Provide the [X, Y] coordinate of the cell's center where the given text is located.  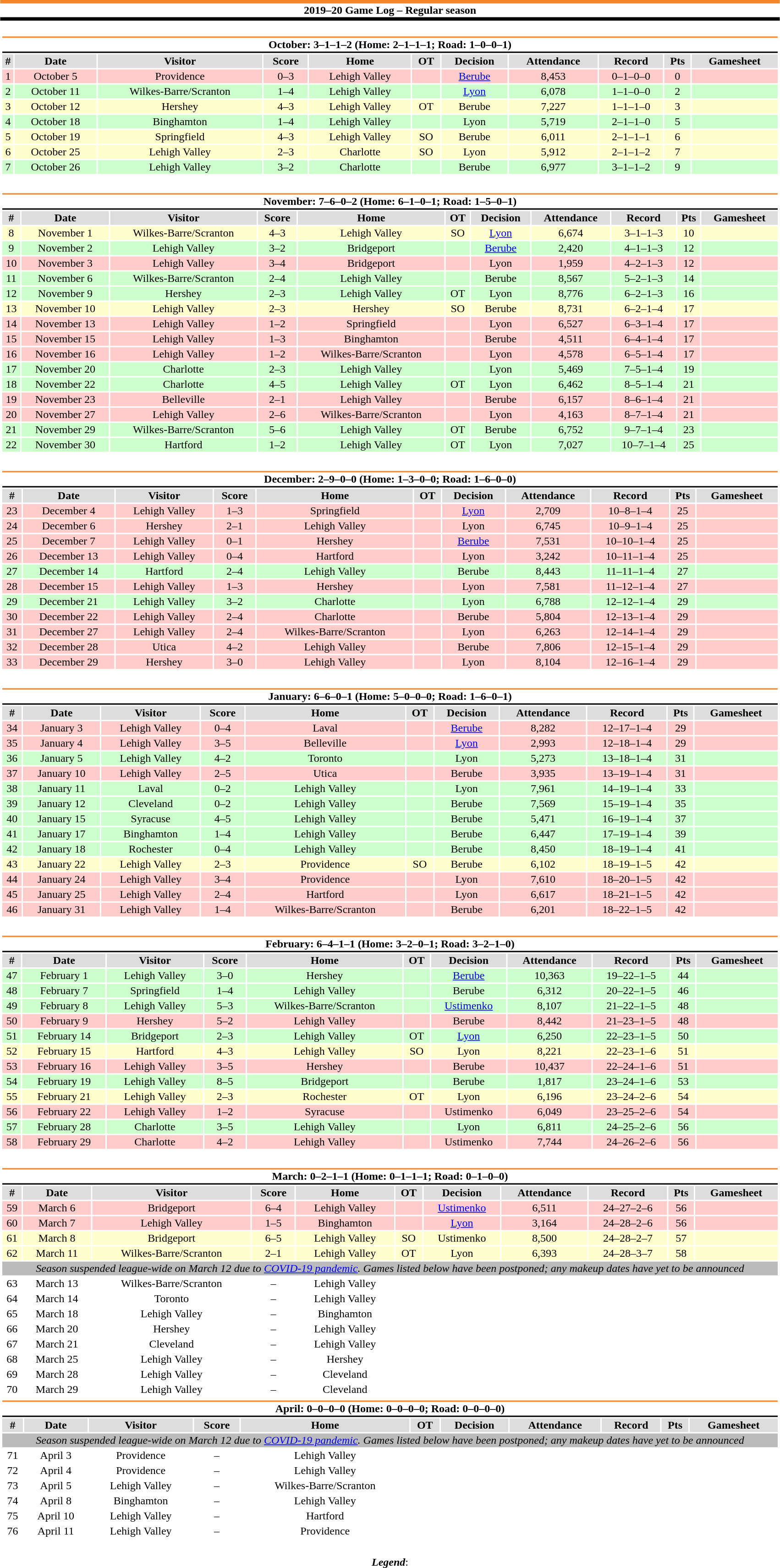
7,531 [548, 541]
6–3–1–4 [643, 324]
18–19–1–4 [627, 849]
0–3 [286, 77]
6,263 [548, 632]
6,977 [553, 167]
6,462 [570, 385]
October 11 [55, 91]
7,806 [548, 647]
April 10 [56, 1516]
November 20 [65, 369]
6,788 [548, 602]
73 [12, 1485]
1–1–0–0 [631, 91]
January 11 [61, 789]
68 [12, 1359]
13–19–1–4 [627, 773]
December 27 [69, 632]
22–23–1–5 [631, 1036]
March 25 [57, 1359]
January 24 [61, 880]
11–12–1–4 [631, 586]
7,569 [543, 803]
5,912 [553, 152]
3–1–1–3 [643, 233]
April: 0–0–0–0 (Home: 0–0–0–0; Road: 0–0–0–0) [390, 1409]
47 [12, 976]
February 7 [64, 990]
6–5 [273, 1238]
6,811 [549, 1127]
11–11–1–4 [631, 572]
March 29 [57, 1389]
March: 0–2–1–1 (Home: 0–1–1–1; Road: 0–1–0–0) [390, 1176]
8–5–1–4 [643, 385]
8,107 [549, 1006]
4 [8, 121]
February 21 [64, 1097]
1 [8, 77]
15–19–1–4 [627, 803]
November 16 [65, 354]
4–2–1–3 [643, 264]
6–4 [273, 1208]
3,935 [543, 773]
19–22–1–5 [631, 976]
February 15 [64, 1051]
8,104 [548, 662]
0 [677, 77]
70 [12, 1389]
4,163 [570, 415]
January 17 [61, 834]
10–9–1–4 [631, 526]
2,420 [570, 248]
6,011 [553, 137]
7,744 [549, 1142]
22–23–1–6 [631, 1051]
6–2–1–3 [643, 294]
0–1 [235, 541]
February: 6–4–1–1 (Home: 3–2–0–1; Road: 3–2–1–0) [390, 944]
8,282 [543, 728]
February 28 [64, 1127]
February 8 [64, 1006]
October 5 [55, 77]
5,273 [543, 759]
November 23 [65, 399]
16–19–1–4 [627, 819]
15 [11, 339]
March 14 [57, 1298]
November 22 [65, 385]
8–6–1–4 [643, 399]
4,578 [570, 354]
5–2–1–3 [643, 278]
February 22 [64, 1111]
March 28 [57, 1375]
6,312 [549, 990]
9–7–1–4 [643, 429]
February 29 [64, 1142]
January 12 [61, 803]
23–24–2–6 [631, 1097]
February 1 [64, 976]
55 [12, 1097]
49 [12, 1006]
6,049 [549, 1111]
22 [11, 445]
12–18–1–4 [627, 743]
8,221 [549, 1051]
24–27–2–6 [628, 1208]
6,196 [549, 1097]
38 [12, 789]
43 [12, 864]
64 [12, 1298]
24–25–2–6 [631, 1127]
8,450 [543, 849]
March 20 [57, 1329]
24–26–2–6 [631, 1142]
8,567 [570, 278]
1–1–1–0 [631, 107]
30 [12, 616]
18 [11, 385]
3–1–1–2 [631, 167]
5–2 [225, 1021]
67 [12, 1344]
2–1–1–1 [631, 137]
February 14 [64, 1036]
10–10–1–4 [631, 541]
January 25 [61, 894]
March 11 [57, 1254]
6,393 [544, 1254]
21–23–1–5 [631, 1021]
December 14 [69, 572]
October 12 [55, 107]
5,804 [548, 616]
6–4–1–4 [643, 339]
34 [12, 728]
62 [12, 1254]
65 [12, 1314]
24–28–2–6 [628, 1223]
5–6 [277, 429]
April 3 [56, 1455]
March 13 [57, 1284]
January 4 [61, 743]
November 9 [65, 294]
October 19 [55, 137]
17–19–1–4 [627, 834]
60 [12, 1223]
7,961 [543, 789]
November 3 [65, 264]
1,817 [549, 1081]
52 [12, 1051]
2019–20 Game Log – Regular season [390, 10]
January 5 [61, 759]
6,617 [543, 894]
3,242 [548, 556]
23–25–2–6 [631, 1111]
April 5 [56, 1485]
December 29 [69, 662]
8,776 [570, 294]
10,437 [549, 1067]
March 18 [57, 1314]
October: 3–1–1–2 (Home: 2–1–1–1; Road: 1–0–0–1) [390, 45]
45 [12, 894]
18–19–1–5 [627, 864]
December 21 [69, 602]
5,719 [553, 121]
12–15–1–4 [631, 647]
8,500 [544, 1238]
61 [12, 1238]
10–11–1–4 [631, 556]
72 [12, 1471]
February 16 [64, 1067]
April 11 [56, 1531]
18–22–1–5 [627, 910]
24 [12, 526]
13 [11, 308]
January: 6–6–0–1 (Home: 5–0–0–0; Road: 1–6–0–1) [390, 697]
40 [12, 819]
March 6 [57, 1208]
6,447 [543, 834]
October 26 [55, 167]
January 22 [61, 864]
2–1–1–0 [631, 121]
October 18 [55, 121]
74 [12, 1501]
December 13 [69, 556]
December 22 [69, 616]
January 15 [61, 819]
18–20–1–5 [627, 880]
66 [12, 1329]
5,469 [570, 369]
24–28–2–7 [628, 1238]
3,164 [544, 1223]
11 [11, 278]
6,157 [570, 399]
December 6 [69, 526]
November 6 [65, 278]
1,959 [570, 264]
0–1–0–0 [631, 77]
6,250 [549, 1036]
December 7 [69, 541]
November 15 [65, 339]
6,511 [544, 1208]
7,581 [548, 586]
10–8–1–4 [631, 511]
November 29 [65, 429]
6–2–1–4 [643, 308]
December 15 [69, 586]
March 8 [57, 1238]
5,471 [543, 819]
January 3 [61, 728]
November 13 [65, 324]
March 7 [57, 1223]
April 4 [56, 1471]
2–1–1–2 [631, 152]
69 [12, 1375]
2–5 [223, 773]
1–5 [273, 1223]
18–21–1–5 [627, 894]
63 [12, 1284]
December: 2–9–0–0 (Home: 1–3–0–0; Road: 1–6–0–0) [390, 479]
14–19–1–4 [627, 789]
12–14–1–4 [631, 632]
November 1 [65, 233]
8,443 [548, 572]
21–22–1–5 [631, 1006]
28 [12, 586]
75 [12, 1516]
8–7–1–4 [643, 415]
5–3 [225, 1006]
8 [11, 233]
January 18 [61, 849]
2,709 [548, 511]
March 21 [57, 1344]
23–24–1–6 [631, 1081]
12–17–1–4 [627, 728]
76 [12, 1531]
10,363 [549, 976]
4–1–1–3 [643, 248]
6,674 [570, 233]
November 2 [65, 248]
February 9 [64, 1021]
November 30 [65, 445]
12–13–1–4 [631, 616]
4,511 [570, 339]
36 [12, 759]
8,453 [553, 77]
2–6 [277, 415]
20 [11, 415]
32 [12, 647]
6,745 [548, 526]
6,201 [543, 910]
7–5–1–4 [643, 369]
January 31 [61, 910]
8,442 [549, 1021]
26 [12, 556]
71 [12, 1455]
20–22–1–5 [631, 990]
7,027 [570, 445]
April 8 [56, 1501]
6–5–1–4 [643, 354]
6,527 [570, 324]
8,731 [570, 308]
6,752 [570, 429]
10–7–1–4 [643, 445]
October 25 [55, 152]
December 28 [69, 647]
12–16–1–4 [631, 662]
12–12–1–4 [631, 602]
November 10 [65, 308]
6,102 [543, 864]
7,610 [543, 880]
2,993 [543, 743]
59 [12, 1208]
24–28–3–7 [628, 1254]
8–5 [225, 1081]
January 10 [61, 773]
December 4 [69, 511]
22–24–1–6 [631, 1067]
7,227 [553, 107]
February 19 [64, 1081]
November 27 [65, 415]
6,078 [553, 91]
November: 7–6–0–2 (Home: 6–1–0–1; Road: 1–5–0–1) [390, 202]
13–18–1–4 [627, 759]
